Determine the [x, y] coordinate at the center of the cell enclosing the given text.  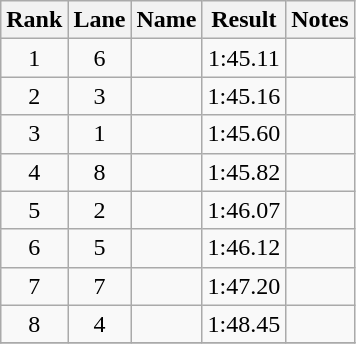
Name [166, 20]
1:47.20 [244, 286]
Rank [34, 20]
1:46.12 [244, 248]
1:45.82 [244, 172]
1:48.45 [244, 324]
Notes [320, 20]
1:45.16 [244, 96]
Lane [100, 20]
Result [244, 20]
1:46.07 [244, 210]
1:45.11 [244, 58]
1:45.60 [244, 134]
